Output the (X, Y) coordinate of the center of the cell containing the given text.  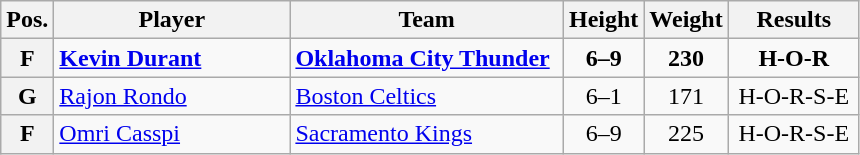
Team (427, 20)
230 (686, 58)
Pos. (28, 20)
Sacramento Kings (427, 134)
Height (603, 20)
Omri Casspi (172, 134)
225 (686, 134)
Player (172, 20)
Results (794, 20)
171 (686, 96)
Boston Celtics (427, 96)
Kevin Durant (172, 58)
6–1 (603, 96)
G (28, 96)
Rajon Rondo (172, 96)
H-O-R (794, 58)
Weight (686, 20)
Oklahoma City Thunder (427, 58)
